Find where the given text appears and provide that cell's center as (x, y) coordinate. 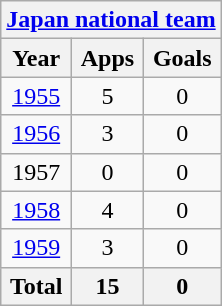
Japan national team (111, 20)
Total (36, 286)
Year (36, 58)
15 (108, 286)
1957 (36, 172)
1958 (36, 210)
Goals (182, 58)
Apps (108, 58)
1955 (36, 96)
4 (108, 210)
5 (108, 96)
1959 (36, 248)
1956 (36, 134)
